Return (x, y) of the center of cell containing provided text 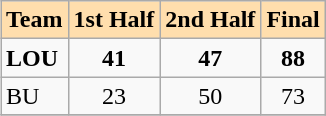
23 (114, 96)
1st Half (114, 20)
88 (293, 58)
41 (114, 58)
BU (34, 96)
2nd Half (210, 20)
LOU (34, 58)
47 (210, 58)
Final (293, 20)
50 (210, 96)
Team (34, 20)
73 (293, 96)
